From the cell containing the given text, extract its center point as [x, y] coordinate. 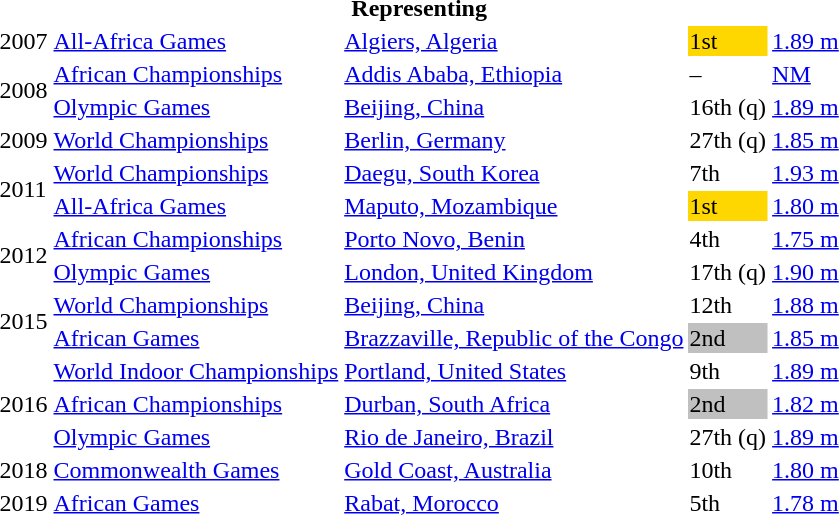
12th [728, 305]
Gold Coast, Australia [514, 470]
16th (q) [728, 107]
Rio de Janeiro, Brazil [514, 437]
African Games [196, 338]
Portland, United States [514, 371]
4th [728, 239]
Algiers, Algeria [514, 41]
– [728, 74]
Daegu, South Korea [514, 173]
Brazzaville, Republic of the Congo [514, 338]
Addis Ababa, Ethiopia [514, 74]
9th [728, 371]
Porto Novo, Benin [514, 239]
Durban, South Africa [514, 404]
10th [728, 470]
Commonwealth Games [196, 470]
World Indoor Championships [196, 371]
London, United Kingdom [514, 272]
7th [728, 173]
Maputo, Mozambique [514, 206]
17th (q) [728, 272]
Berlin, Germany [514, 140]
